Capture the cell that displays the provided text and extract its (x, y) central coordinate. 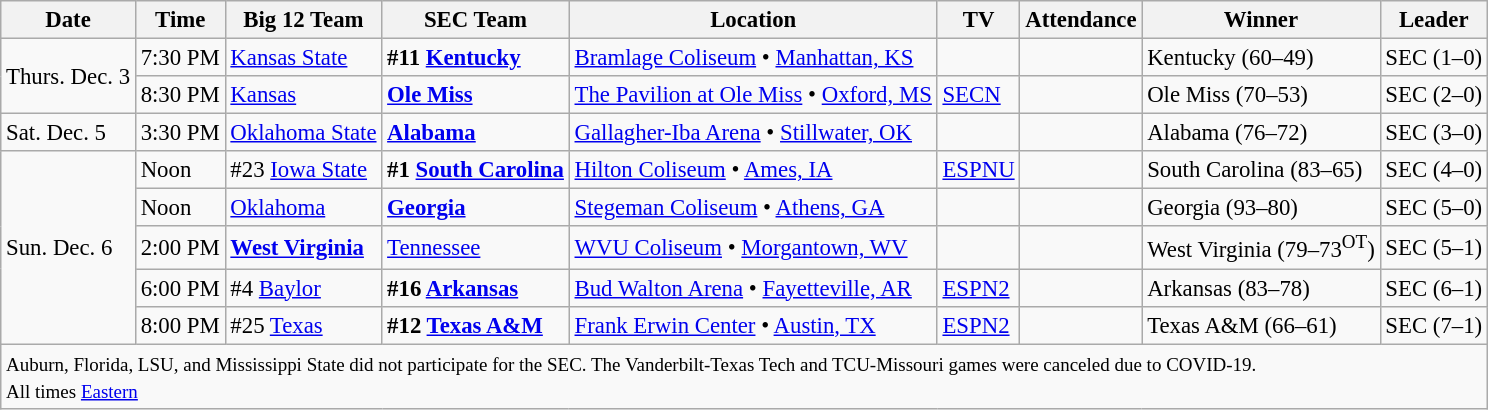
SEC (4–0) (1434, 170)
#12 Texas A&M (476, 325)
SEC (7–1) (1434, 325)
Attendance (1081, 20)
Leader (1434, 20)
Ole Miss (70–53) (1261, 95)
Tennessee (476, 247)
Time (180, 20)
West Virginia (304, 247)
2:00 PM (180, 247)
SEC (3–0) (1434, 133)
#1 South Carolina (476, 170)
Georgia (476, 208)
SEC (5–1) (1434, 247)
8:00 PM (180, 325)
Thurs. Dec. 3 (68, 76)
South Carolina (83–65) (1261, 170)
Sun. Dec. 6 (68, 248)
TV (978, 20)
ESPNU (978, 170)
Georgia (93–80) (1261, 208)
#4 Baylor (304, 288)
Kansas (304, 95)
Sat. Dec. 5 (68, 133)
Oklahoma (304, 208)
#25 Texas (304, 325)
Winner (1261, 20)
8:30 PM (180, 95)
3:30 PM (180, 133)
The Pavilion at Ole Miss • Oxford, MS (753, 95)
SEC (2–0) (1434, 95)
Location (753, 20)
West Virginia (79–73OT) (1261, 247)
7:30 PM (180, 58)
SEC (1–0) (1434, 58)
Big 12 Team (304, 20)
Kansas State (304, 58)
WVU Coliseum • Morgantown, WV (753, 247)
SECN (978, 95)
#23 Iowa State (304, 170)
#16 Arkansas (476, 288)
Frank Erwin Center • Austin, TX (753, 325)
Bud Walton Arena • Fayetteville, AR (753, 288)
Bramlage Coliseum • Manhattan, KS (753, 58)
Date (68, 20)
Alabama (76–72) (1261, 133)
Ole Miss (476, 95)
SEC Team (476, 20)
SEC (6–1) (1434, 288)
Alabama (476, 133)
#11 Kentucky (476, 58)
Oklahoma State (304, 133)
Texas A&M (66–61) (1261, 325)
6:00 PM (180, 288)
Hilton Coliseum • Ames, IA (753, 170)
Kentucky (60–49) (1261, 58)
SEC (5–0) (1434, 208)
Stegeman Coliseum • Athens, GA (753, 208)
Arkansas (83–78) (1261, 288)
Gallagher-Iba Arena • Stillwater, OK (753, 133)
